Detect which cell encompasses the target text, then output its (X, Y) center coordinate. 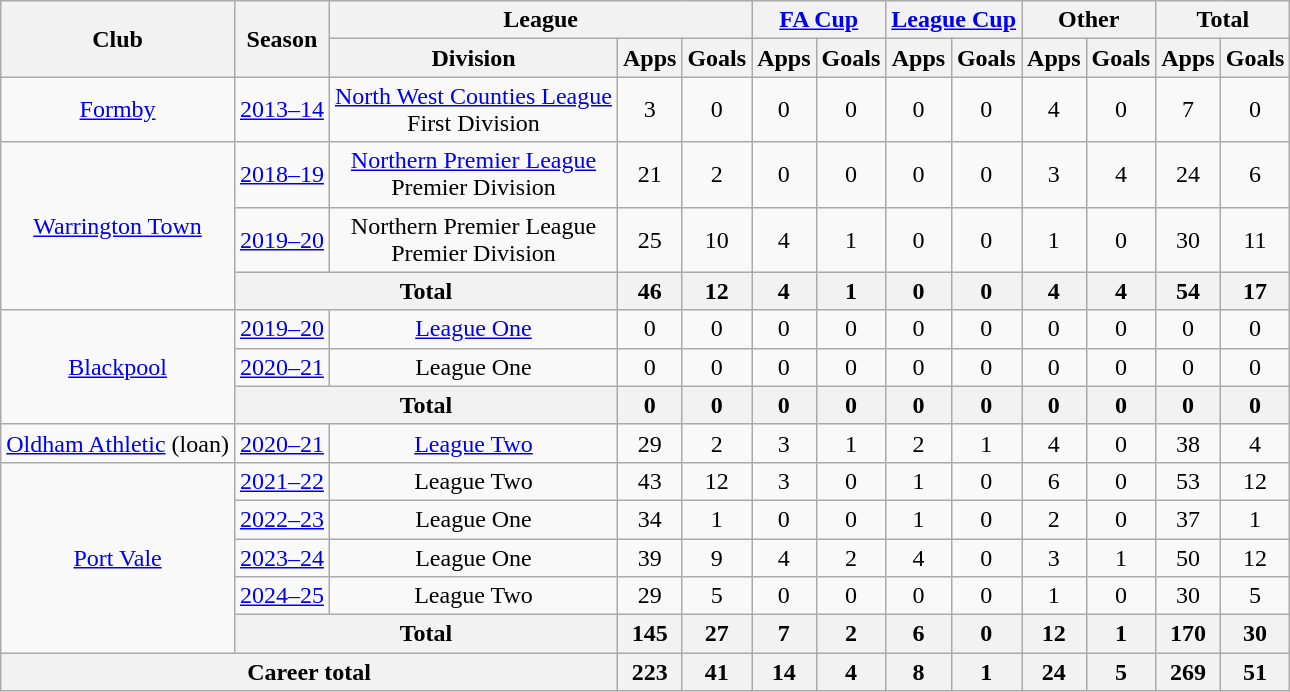
Blackpool (118, 367)
51 (1255, 672)
21 (649, 174)
25 (649, 240)
Season (282, 39)
10 (717, 240)
Division (473, 58)
2022–23 (282, 519)
170 (1188, 634)
37 (1188, 519)
Club (118, 39)
League (540, 20)
2023–24 (282, 557)
39 (649, 557)
269 (1188, 672)
145 (649, 634)
11 (1255, 240)
54 (1188, 291)
FA Cup (819, 20)
43 (649, 481)
Oldham Athletic (loan) (118, 443)
North West Counties LeagueFirst Division (473, 110)
17 (1255, 291)
9 (717, 557)
Port Vale (118, 557)
38 (1188, 443)
2018–19 (282, 174)
Career total (310, 672)
League Cup (954, 20)
223 (649, 672)
50 (1188, 557)
Other (1089, 20)
Formby (118, 110)
14 (784, 672)
8 (918, 672)
53 (1188, 481)
46 (649, 291)
2021–22 (282, 481)
2013–14 (282, 110)
27 (717, 634)
41 (717, 672)
2024–25 (282, 596)
34 (649, 519)
Warrington Town (118, 226)
